Output the (x, y) coordinate of the center of the cell containing the given text.  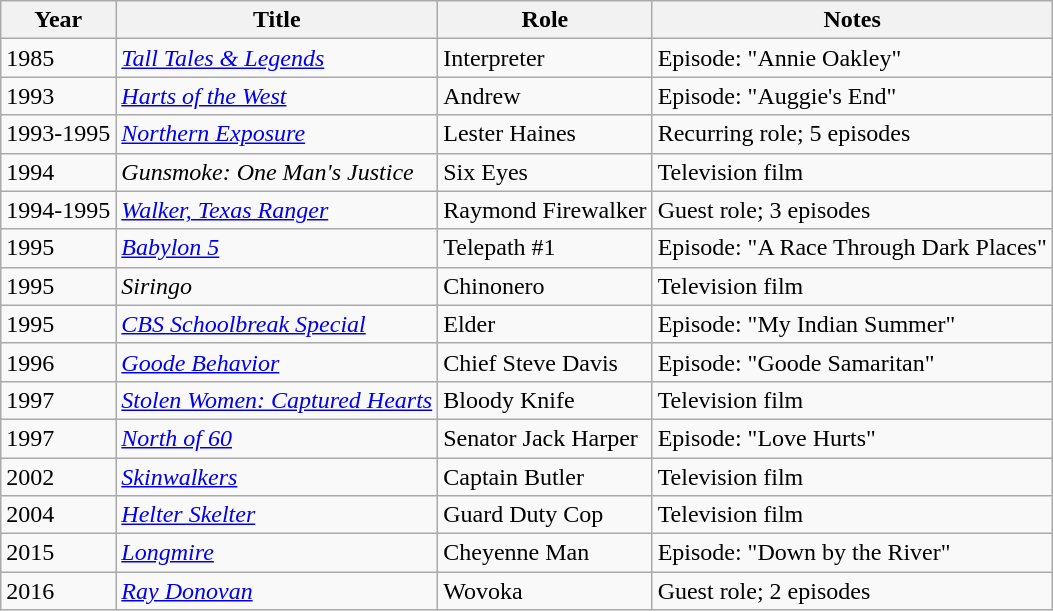
Six Eyes (545, 172)
Recurring role; 5 episodes (852, 134)
North of 60 (277, 438)
Telepath #1 (545, 248)
2016 (58, 591)
Raymond Firewalker (545, 210)
Walker, Texas Ranger (277, 210)
Episode: "Auggie's End" (852, 96)
Episode: "Annie Oakley" (852, 58)
Chinonero (545, 286)
Bloody Knife (545, 400)
Captain Butler (545, 477)
Episode: "Goode Samaritan" (852, 362)
2015 (58, 553)
Tall Tales & Legends (277, 58)
Episode: "My Indian Summer" (852, 324)
Role (545, 20)
Interpreter (545, 58)
Northern Exposure (277, 134)
2002 (58, 477)
Episode: "Love Hurts" (852, 438)
Gunsmoke: One Man's Justice (277, 172)
1993-1995 (58, 134)
Guest role; 2 episodes (852, 591)
Helter Skelter (277, 515)
Babylon 5 (277, 248)
Elder (545, 324)
Harts of the West (277, 96)
Senator Jack Harper (545, 438)
1994 (58, 172)
Andrew (545, 96)
Siringo (277, 286)
2004 (58, 515)
Longmire (277, 553)
1994-1995 (58, 210)
Lester Haines (545, 134)
Episode: "Down by the River" (852, 553)
Stolen Women: Captured Hearts (277, 400)
1993 (58, 96)
1996 (58, 362)
Goode Behavior (277, 362)
Title (277, 20)
CBS Schoolbreak Special (277, 324)
Ray Donovan (277, 591)
Cheyenne Man (545, 553)
Guest role; 3 episodes (852, 210)
Wovoka (545, 591)
Notes (852, 20)
1985 (58, 58)
Guard Duty Cop (545, 515)
Year (58, 20)
Chief Steve Davis (545, 362)
Skinwalkers (277, 477)
Episode: "A Race Through Dark Places" (852, 248)
